Scan for the cell matching the given text and deliver its [X, Y] coordinate at center. 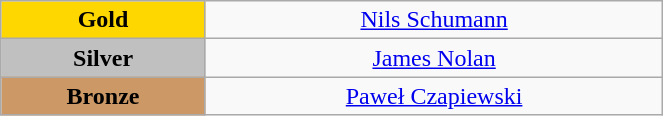
Paweł Czapiewski [434, 96]
Bronze [104, 96]
Silver [104, 58]
James Nolan [434, 58]
Gold [104, 20]
Nils Schumann [434, 20]
